For the text-containing cell, return its midpoint in (x, y) coordinate format. 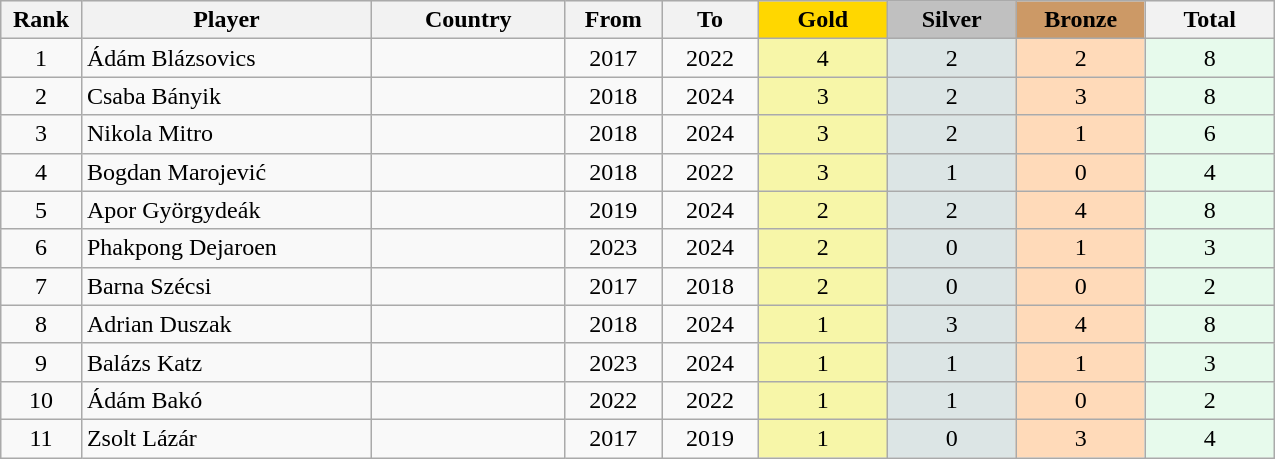
Total (1210, 20)
Gold (822, 20)
From (614, 20)
Bogdan Marojević (226, 172)
Ádám Blázsovics (226, 58)
To (710, 20)
10 (42, 400)
11 (42, 438)
Barna Szécsi (226, 286)
Rank (42, 20)
Silver (952, 20)
Bronze (1080, 20)
Apor Györgydeák (226, 210)
7 (42, 286)
Nikola Mitro (226, 134)
Adrian Duszak (226, 324)
Phakpong Dejaroen (226, 248)
Zsolt Lázár (226, 438)
Country (468, 20)
Balázs Katz (226, 362)
Player (226, 20)
9 (42, 362)
5 (42, 210)
Csaba Bányik (226, 96)
Ádám Bakó (226, 400)
